Pinpoint the cell where the given text exists, returning its (x, y) midpoint coordinate. 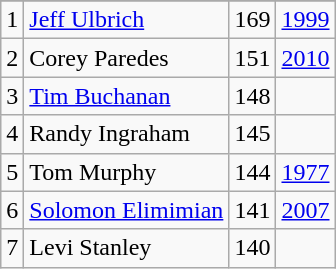
141 (252, 210)
1977 (306, 172)
1 (12, 20)
169 (252, 20)
140 (252, 248)
5 (12, 172)
4 (12, 134)
Corey Paredes (126, 58)
1999 (306, 20)
2010 (306, 58)
Jeff Ulbrich (126, 20)
Solomon Elimimian (126, 210)
151 (252, 58)
148 (252, 96)
145 (252, 134)
Levi Stanley (126, 248)
7 (12, 248)
2007 (306, 210)
6 (12, 210)
2 (12, 58)
Tim Buchanan (126, 96)
Tom Murphy (126, 172)
3 (12, 96)
144 (252, 172)
Randy Ingraham (126, 134)
